Pinpoint the cell where the given text exists, returning its [X, Y] midpoint coordinate. 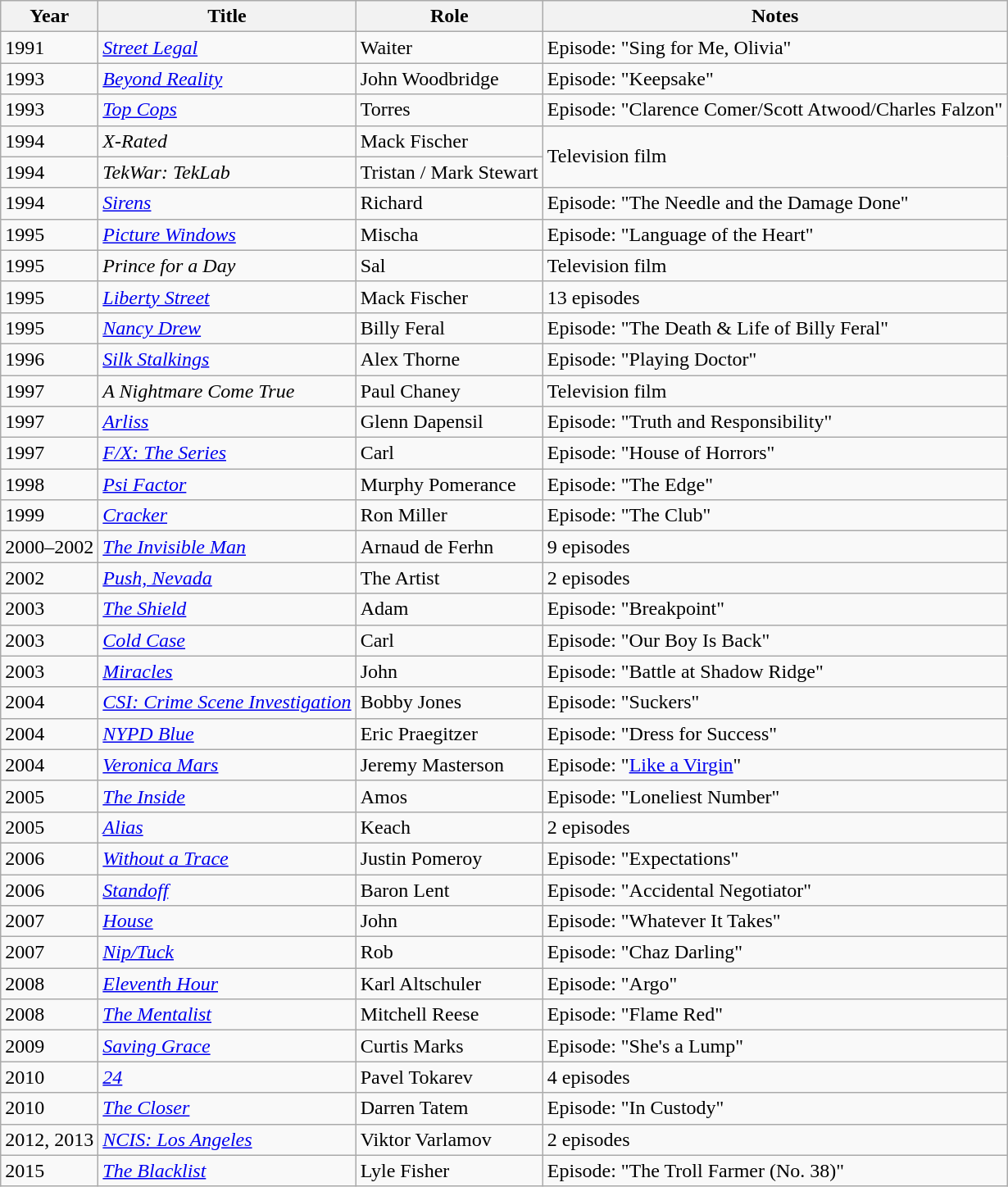
Prince for a Day [227, 266]
Bobby Jones [449, 703]
The Shield [227, 609]
The Inside [227, 796]
NCIS: Los Angeles [227, 1139]
TekWar: TekLab [227, 172]
John Woodbridge [449, 79]
Ron Miller [449, 516]
Episode: "Breakpoint" [775, 609]
Episode: "She's a Lump" [775, 1046]
Eric Praegitzer [449, 734]
Liberty Street [227, 297]
Curtis Marks [449, 1046]
Episode: "Flame Red" [775, 1015]
Richard [449, 203]
Arliss [227, 422]
Rob [449, 953]
Episode: "Dress for Success" [775, 734]
2000–2002 [49, 547]
Push, Nevada [227, 578]
Silk Stalkings [227, 359]
Paul Chaney [449, 391]
CSI: Crime Scene Investigation [227, 703]
9 episodes [775, 547]
Top Cops [227, 110]
Year [49, 16]
Sirens [227, 203]
Mitchell Reese [449, 1015]
Keach [449, 827]
Episode: "Argo" [775, 984]
13 episodes [775, 297]
Justin Pomeroy [449, 858]
Beyond Reality [227, 79]
1996 [49, 359]
Murphy Pomerance [449, 484]
Arnaud de Ferhn [449, 547]
Nancy Drew [227, 328]
Episode: "Keepsake" [775, 79]
Sal [449, 266]
2012, 2013 [49, 1139]
1999 [49, 516]
Episode: "Accidental Negotiator" [775, 889]
Episode: "In Custody" [775, 1108]
Cold Case [227, 640]
Lyle Fisher [449, 1171]
Episode: "The Death & Life of Billy Feral" [775, 328]
Billy Feral [449, 328]
The Invisible Man [227, 547]
Tristan / Mark Stewart [449, 172]
Without a Trace [227, 858]
Episode: "The Club" [775, 516]
The Blacklist [227, 1171]
Episode: "The Needle and the Damage Done" [775, 203]
2002 [49, 578]
Karl Altschuler [449, 984]
Episode: "The Troll Farmer (No. 38)" [775, 1171]
F/X: The Series [227, 453]
2015 [49, 1171]
Pavel Tokarev [449, 1077]
Viktor Varlamov [449, 1139]
Episode: "Chaz Darling" [775, 953]
Picture Windows [227, 234]
The Closer [227, 1108]
A Nightmare Come True [227, 391]
1991 [49, 48]
Miracles [227, 671]
Standoff [227, 889]
Episode: "Loneliest Number" [775, 796]
Nip/Tuck [227, 953]
Glenn Dapensil [449, 422]
Episode: "Battle at Shadow Ridge" [775, 671]
Episode: "Expectations" [775, 858]
Torres [449, 110]
Saving Grace [227, 1046]
NYPD Blue [227, 734]
1998 [49, 484]
Adam [449, 609]
Waiter [449, 48]
Episode: "House of Horrors" [775, 453]
Title [227, 16]
Role [449, 16]
Jeremy Masterson [449, 765]
Episode: "Language of the Heart" [775, 234]
Veronica Mars [227, 765]
The Mentalist [227, 1015]
Episode: "Like a Virgin" [775, 765]
Street Legal [227, 48]
Episode: "Sing for Me, Olivia" [775, 48]
X-Rated [227, 141]
Episode: "Truth and Responsibility" [775, 422]
Alias [227, 827]
Cracker [227, 516]
2009 [49, 1046]
24 [227, 1077]
Mischa [449, 234]
The Artist [449, 578]
Episode: "Clarence Comer/Scott Atwood/Charles Falzon" [775, 110]
Episode: "Our Boy Is Back" [775, 640]
Episode: "The Edge" [775, 484]
Amos [449, 796]
Baron Lent [449, 889]
Psi Factor [227, 484]
Alex Thorne [449, 359]
Darren Tatem [449, 1108]
Episode: "Whatever It Takes" [775, 921]
Eleventh Hour [227, 984]
House [227, 921]
Episode: "Suckers" [775, 703]
Notes [775, 16]
4 episodes [775, 1077]
Episode: "Playing Doctor" [775, 359]
